Identify which cell holds the provided text, then report its [X, Y] central coordinate. 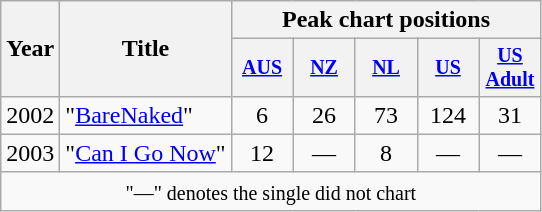
US [448, 68]
2003 [30, 153]
NL [386, 68]
Title [146, 49]
124 [448, 115]
US Adult [510, 68]
8 [386, 153]
73 [386, 115]
31 [510, 115]
26 [324, 115]
NZ [324, 68]
12 [262, 153]
Peak chart positions [386, 20]
"Can I Go Now" [146, 153]
"—" denotes the single did not chart [271, 191]
Year [30, 49]
"BareNaked" [146, 115]
AUS [262, 68]
6 [262, 115]
2002 [30, 115]
